Capture the cell that displays the provided text and extract its (x, y) central coordinate. 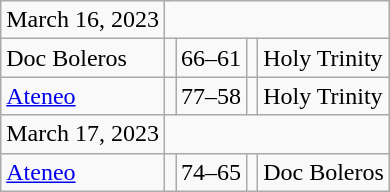
74–65 (212, 172)
77–58 (212, 96)
March 16, 2023 (83, 20)
March 17, 2023 (83, 134)
66–61 (212, 58)
